Output the (X, Y) coordinate of the center of the cell containing the given text.  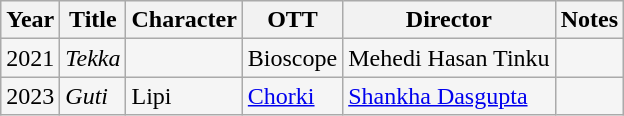
Year (30, 20)
Guti (93, 96)
OTT (292, 20)
Chorki (292, 96)
Character (184, 20)
Shankha Dasgupta (449, 96)
2021 (30, 58)
Notes (589, 20)
Mehedi Hasan Tinku (449, 58)
2023 (30, 96)
Lipi (184, 96)
Tekka (93, 58)
Title (93, 20)
Bioscope (292, 58)
Director (449, 20)
